Return the [x, y] coordinate for the center point of the cell that contains the specified text.  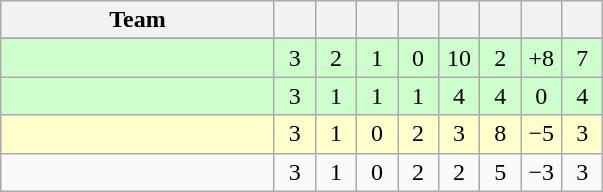
+8 [542, 58]
−5 [542, 134]
5 [500, 172]
10 [460, 58]
8 [500, 134]
7 [582, 58]
−3 [542, 172]
Team [138, 20]
